Detect which cell encompasses the target text, then output its [X, Y] center coordinate. 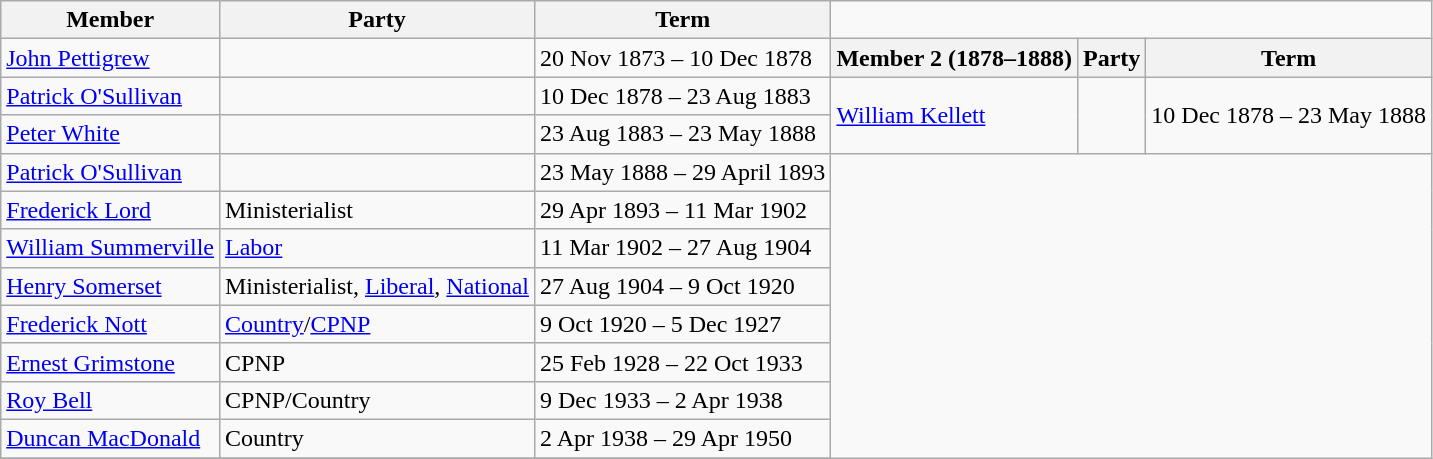
CPNP/Country [376, 400]
Country [376, 438]
20 Nov 1873 – 10 Dec 1878 [682, 58]
23 May 1888 – 29 April 1893 [682, 172]
John Pettigrew [110, 58]
9 Dec 1933 – 2 Apr 1938 [682, 400]
Peter White [110, 134]
9 Oct 1920 – 5 Dec 1927 [682, 324]
2 Apr 1938 – 29 Apr 1950 [682, 438]
Country/CPNP [376, 324]
Frederick Nott [110, 324]
CPNP [376, 362]
25 Feb 1928 – 22 Oct 1933 [682, 362]
Labor [376, 248]
Henry Somerset [110, 286]
William Kellett [954, 115]
Member 2 (1878–1888) [954, 58]
10 Dec 1878 – 23 Aug 1883 [682, 96]
Ministerialist [376, 210]
Member [110, 20]
Roy Bell [110, 400]
11 Mar 1902 – 27 Aug 1904 [682, 248]
Frederick Lord [110, 210]
29 Apr 1893 – 11 Mar 1902 [682, 210]
Ministerialist, Liberal, National [376, 286]
Duncan MacDonald [110, 438]
William Summerville [110, 248]
Ernest Grimstone [110, 362]
23 Aug 1883 – 23 May 1888 [682, 134]
10 Dec 1878 – 23 May 1888 [1289, 115]
27 Aug 1904 – 9 Oct 1920 [682, 286]
